Extract the (X, Y) coordinate from the center of the cell holding the provided text.  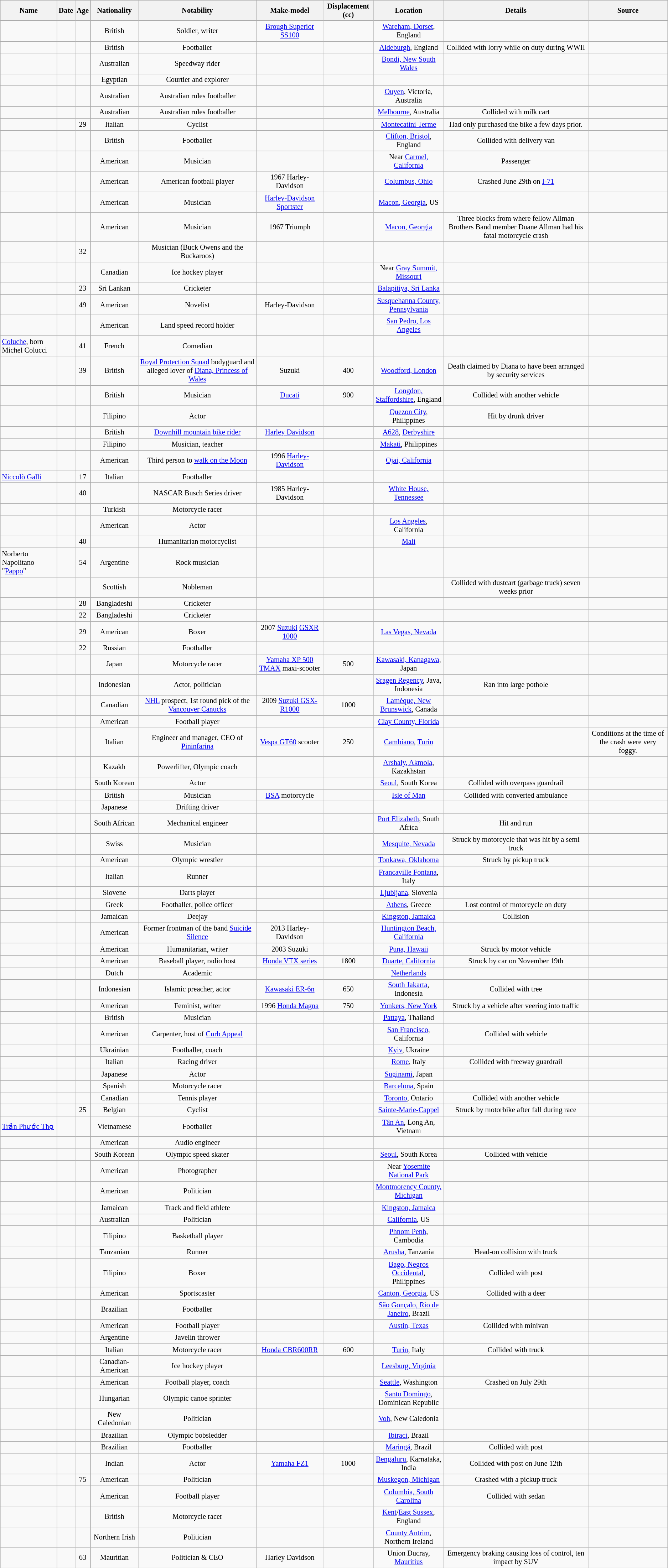
Longdon, Staffordshire, England (409, 395)
Ran into large pothole (516, 685)
Downhill mountain bike rider (197, 432)
Struck by motor vehicle (516, 949)
Near Yosemite National Park (409, 1171)
Olympic wrestler (197, 860)
Collided with tree (516, 989)
Mali (409, 542)
Clay County, Florida (409, 722)
Collided with delivery van (516, 141)
Racing driver (197, 1062)
County Antrim, Northern Ireland (409, 1537)
Comedian (197, 346)
Port Elizabeth, South Africa (409, 823)
Vietnamese (114, 1126)
Engineer and manager, CEO of Pininfarina (197, 742)
Harley-Davidson (290, 305)
32 (83, 252)
Hit and run (516, 823)
Clifton, Bristol, England (409, 141)
63 (83, 1558)
54 (83, 562)
Lost control of motorcycle on duty (516, 905)
Brough Superior SS100 (290, 31)
Tân An, Long An, Vietnam (409, 1126)
Barcelona, Spain (409, 1086)
Union Ducray, Mauritius (409, 1558)
2009 Suzuki GSX-R1000 (290, 705)
Coluche, born Michel Colucci (29, 346)
Harley-Davidson Sportster (290, 202)
17 (83, 477)
Ukrainian (114, 1050)
Near Gray Summit, Missouri (409, 272)
Date (66, 10)
Third person to walk on the Moon (197, 460)
Isle of Man (409, 795)
2007 Suzuki GSXR 1000 (290, 632)
Hit by drunk driver (516, 416)
South Jakarta, Indonesia (409, 989)
Montecatini Terme (409, 124)
Muskegon, Michigan (409, 1480)
Kazakh (114, 767)
Ljubljana, Slovenia (409, 893)
Details (516, 10)
Leesburg, Virginia (409, 1366)
Makati, Philippines (409, 444)
Voh, New Caledonia (409, 1419)
Collided with dustcart (garbage truck) seven weeks prior (516, 587)
Footballer, police officer (197, 905)
Russian (114, 648)
2003 Suzuki (290, 949)
Slovene (114, 893)
Canadian-American (114, 1366)
White House, Tennessee (409, 493)
Canton, Georgia, US (409, 1293)
Collided with overpass guardrail (516, 783)
Scottish (114, 587)
1996 Harley-Davidson (290, 460)
600 (348, 1350)
Macon, Georgia (409, 227)
Austin, Texas (409, 1326)
Death claimed by Diana to have been arranged by security services (516, 371)
Sragen Regency, Java, Indonesia (409, 685)
Ducati (290, 395)
Collided with post on June 12th (516, 1463)
Deejay (197, 917)
Age (83, 10)
Netherlands (409, 973)
Near Carmel, California (409, 161)
Aldeburgh, England (409, 47)
2013 Harley-Davidson (290, 933)
Emergency braking causing loss of control, ten impact by SUV (516, 1558)
Humanitarian, writer (197, 949)
Soldier, writer (197, 31)
Kawasaki, Kanagawa, Japan (409, 664)
Powerlifter, Olympic coach (197, 767)
Struck by a vehicle after veering into traffic (516, 1006)
Javelin thrower (197, 1338)
Sri Lankan (114, 288)
41 (83, 346)
Wareham, Dorset, England (409, 31)
Suginami, Japan (409, 1074)
Quezon City, Philippines (409, 416)
Francaville Fontana, Italy (409, 876)
39 (83, 371)
Belgian (114, 1110)
Notability (197, 10)
Kyiv, Ukraine (409, 1050)
São Gonçalo, Rio de Janeiro, Brazil (409, 1309)
Norberto Napolitano "Pappo" (29, 562)
Northern Irish (114, 1537)
California, US (409, 1220)
Collision (516, 917)
Ouyen, Victoria, Australia (409, 96)
Collided with truck (516, 1350)
Spanish (114, 1086)
Huntington Beach, California (409, 933)
Turkish (114, 509)
Musician (Buck Owens and the Buckaroos) (197, 252)
American football player (197, 182)
Los Angeles, California (409, 526)
Struck by motorbike after fall during race (516, 1110)
Suzuki (290, 371)
23 (83, 288)
Vespa GT60 scooter (290, 742)
Make-model (290, 10)
Olympic canoe sprinter (197, 1398)
French (114, 346)
Novelist (197, 305)
Balapitiya, Sri Lanka (409, 288)
Humanitarian motorcyclist (197, 542)
Tanzanian (114, 1252)
Olympic speed skater (197, 1155)
Collided with a deer (516, 1293)
Musician, teacher (197, 444)
1967 Triumph (290, 227)
Location (409, 10)
Japan (114, 664)
Las Vegas, Nevada (409, 632)
Sportscaster (197, 1293)
BSA motorcycle (290, 795)
Rock musician (197, 562)
Basketball player (197, 1236)
Displacement (cc) (348, 10)
Greek (114, 905)
Tennis player (197, 1098)
Nobleman (197, 587)
Actor, politician (197, 685)
Trần Phước Thọ (29, 1126)
Speedway rider (197, 63)
Mauritian (114, 1558)
South African (114, 823)
Indian (114, 1463)
500 (348, 664)
Duarte, California (409, 961)
Collided with milk cart (516, 112)
Lamèque, New Brunswick, Canada (409, 705)
New Caledonian (114, 1419)
Ojai, California (409, 460)
Former frontman of the band Suicide Silence (197, 933)
Columbia, South Carolina (409, 1496)
NASCAR Busch Series driver (197, 493)
Collided with lorry while on duty during WWII (516, 47)
Academic (197, 973)
Crashed on July 29th (516, 1382)
Puna, Hawaii (409, 949)
Source (628, 10)
Collided with converted ambulance (516, 795)
400 (348, 371)
Sainte-Marie-Cappel (409, 1110)
Baseball player, radio host (197, 961)
NHL prospect, 1st round pick of the Vancouver Canucks (197, 705)
Mesquite, Nevada (409, 844)
Olympic bobsledder (197, 1435)
75 (83, 1480)
Feminist, writer (197, 1006)
Honda CBR600RR (290, 1350)
Collided with sedan (516, 1496)
Land speed record holder (197, 325)
750 (348, 1006)
Athens, Greece (409, 905)
Ibiraci, Brazil (409, 1435)
San Francisco, California (409, 1034)
Egyptian (114, 80)
Dutch (114, 973)
San Pedro, Los Angeles (409, 325)
Collided with freeway guardrail (516, 1062)
Arshaly, Akmola, Kazakhstan (409, 767)
Woodford, London (409, 371)
Hungarian (114, 1398)
Courtier and explorer (197, 80)
Audio engineer (197, 1142)
Rome, Italy (409, 1062)
1996 Honda Magna (290, 1006)
49 (83, 305)
Track and field athlete (197, 1208)
Santo Domingo, Dominican Republic (409, 1398)
Name (29, 10)
Struck by motorcycle that was hit by a semi truck (516, 844)
Pattaya, Thailand (409, 1017)
Collided with minivan (516, 1326)
Islamic preacher, actor (197, 989)
Had only purchased the bike a few days prior. (516, 124)
Tonkawa, Oklahoma (409, 860)
Football player, coach (197, 1382)
Turin, Italy (409, 1350)
28 (83, 603)
Struck by pickup truck (516, 860)
Yamaha FZ1 (290, 1463)
Struck by car on November 19th (516, 961)
Toronto, Ontario (409, 1098)
Mechanical engineer (197, 823)
Phnom Penh, Cambodia (409, 1236)
Honda VTX series (290, 961)
Photographer (197, 1171)
Bengaluru, Karnataka, India (409, 1463)
Yonkers, New York (409, 1006)
Carpenter, host of Curb Appeal (197, 1034)
Three blocks from where fellow Allman Brothers Band member Duane Allman had his fatal motorcycle crash (516, 227)
900 (348, 395)
Kawasaki ER-6n (290, 989)
1967 Harley-Davidson (290, 182)
Macon, Georgia, US (409, 202)
Footballer, coach (197, 1050)
650 (348, 989)
Drifting driver (197, 807)
Yamaha XP 500 TMAX maxi-scooter (290, 664)
Niccolò Galli (29, 477)
250 (348, 742)
Head-on collision with truck (516, 1252)
Swiss (114, 844)
Passenger (516, 161)
Montmorency County, Michigan (409, 1191)
Bago, Negros Occidental, Philippines (409, 1273)
Cambiano, Turin (409, 742)
Crashed with a pickup truck (516, 1480)
1985 Harley-Davidson (290, 493)
Conditions at the time of the crash were very foggy. (628, 742)
Columbus, Ohio (409, 182)
Darts player (197, 893)
Arusha, Tanzania (409, 1252)
Seattle, Washington (409, 1382)
Kent/East Sussex, England (409, 1516)
Crashed June 29th on I-71 (516, 182)
Royal Protection Squad bodyguard and alleged lover of Diana, Princess of Wales (197, 371)
Bondi, New South Wales (409, 63)
25 (83, 1110)
Politician & CEO (197, 1558)
1800 (348, 961)
Maringá, Brazil (409, 1447)
Nationality (114, 10)
Susquehanna County, Pennsylvania (409, 305)
Melbourne, Australia (409, 112)
A628, Derbyshire (409, 432)
